Determine the (x, y) coordinate at the center of the cell enclosing the given text.  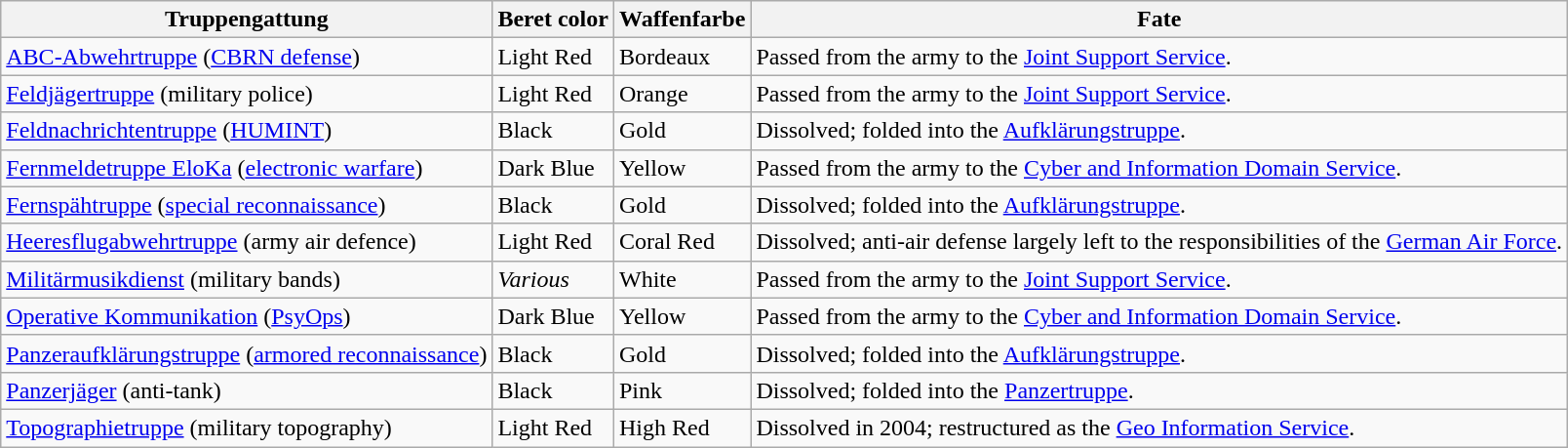
Coral Red (682, 242)
Bordeaux (682, 57)
High Red (682, 428)
Feldnachrichtentruppe (HUMINT) (247, 131)
Panzerjäger (anti-tank) (247, 390)
Waffenfarbe (682, 20)
Truppengattung (247, 20)
Dissolved; anti-air defense largely left to the responsibilities of the German Air Force. (1159, 242)
Fernspähtruppe (special reconnaissance) (247, 205)
Feldjägertruppe (military police) (247, 94)
Fernmeldetruppe EloKa (electronic warfare) (247, 168)
Dissolved in 2004; restructured as the Geo Information Service. (1159, 428)
Various (554, 279)
Militärmusikdienst (military bands) (247, 279)
Fate (1159, 20)
Pink (682, 390)
Operative Kommunikation (PsyOps) (247, 316)
Dissolved; folded into the Panzertruppe. (1159, 390)
Beret color (554, 20)
White (682, 279)
Panzeraufklärungstruppe (armored reconnaissance) (247, 353)
Topographietruppe (military topography) (247, 428)
ABC-Abwehrtruppe (CBRN defense) (247, 57)
Orange (682, 94)
Heeresflugabwehrtruppe (army air defence) (247, 242)
